From the cell containing the given text, extract its center point as [X, Y] coordinate. 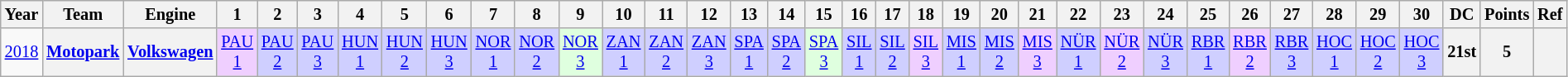
NÜR2 [1122, 52]
RBR1 [1208, 52]
10 [624, 14]
PAU3 [318, 52]
ZAN3 [709, 52]
17 [892, 14]
NÜR3 [1165, 52]
29 [1379, 14]
SPA3 [824, 52]
8 [536, 14]
13 [750, 14]
HOC3 [1422, 52]
15 [824, 14]
Ref [1550, 14]
4 [360, 14]
19 [961, 14]
Volkswagen [170, 52]
NOR1 [493, 52]
27 [1292, 14]
HOC1 [1334, 52]
24 [1165, 14]
2018 [22, 52]
ZAN2 [666, 52]
Points [1507, 14]
Motopark [83, 52]
SIL3 [926, 52]
11 [666, 14]
Year [22, 14]
NOR3 [581, 52]
SIL1 [859, 52]
PAU1 [237, 52]
14 [786, 14]
MIS1 [961, 52]
MIS2 [1000, 52]
RBR3 [1292, 52]
21st [1461, 52]
3 [318, 14]
SPA2 [786, 52]
NÜR1 [1079, 52]
SIL2 [892, 52]
22 [1079, 14]
HUN1 [360, 52]
28 [1334, 14]
20 [1000, 14]
NOR2 [536, 52]
DC [1461, 14]
MIS3 [1038, 52]
30 [1422, 14]
SPA1 [750, 52]
2 [278, 14]
ZAN1 [624, 52]
18 [926, 14]
16 [859, 14]
Team [83, 14]
9 [581, 14]
23 [1122, 14]
HUN3 [449, 52]
21 [1038, 14]
1 [237, 14]
HUN2 [405, 52]
6 [449, 14]
RBR2 [1249, 52]
PAU2 [278, 52]
HOC2 [1379, 52]
25 [1208, 14]
7 [493, 14]
12 [709, 14]
Engine [170, 14]
26 [1249, 14]
